Pinpoint the cell where the given text exists, returning its [X, Y] midpoint coordinate. 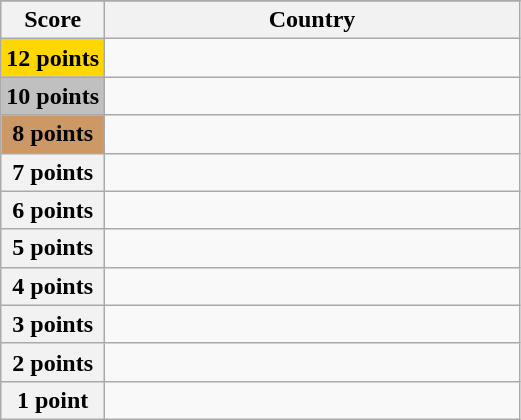
5 points [53, 248]
4 points [53, 286]
Country [312, 20]
1 point [53, 400]
2 points [53, 362]
3 points [53, 324]
12 points [53, 58]
6 points [53, 210]
Score [53, 20]
10 points [53, 96]
7 points [53, 172]
8 points [53, 134]
